From the cell containing the given text, extract its center point as [x, y] coordinate. 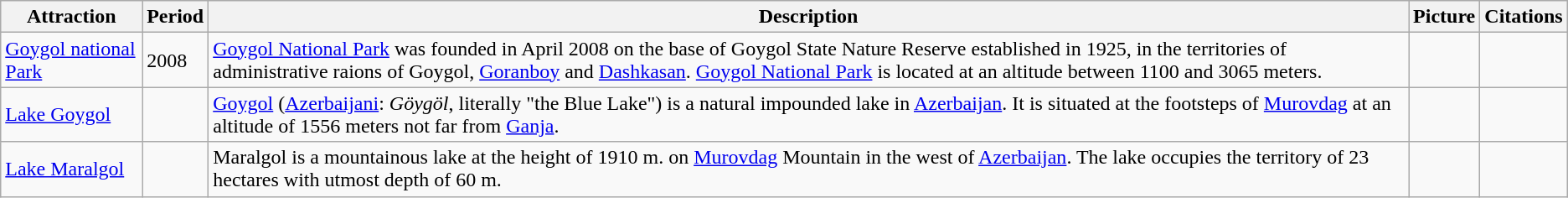
Lake Goygol [72, 114]
Description [809, 17]
Citations [1524, 17]
Attraction [72, 17]
Picture [1444, 17]
Lake Maralgol [72, 169]
2008 [176, 60]
Period [176, 17]
Goygol national Park [72, 60]
